Search for the cell housing the specified text and yield its [x, y] center coordinate. 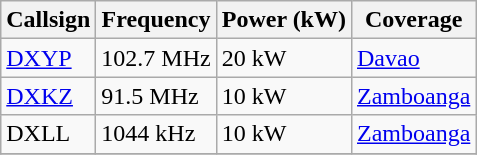
91.5 MHz [156, 96]
DXLL [48, 134]
Frequency [156, 20]
Davao [413, 58]
Power (kW) [284, 20]
20 kW [284, 58]
102.7 MHz [156, 58]
1044 kHz [156, 134]
Coverage [413, 20]
DXYP [48, 58]
DXKZ [48, 96]
Callsign [48, 20]
